Determine the [x, y] coordinate at the center of the cell enclosing the given text.  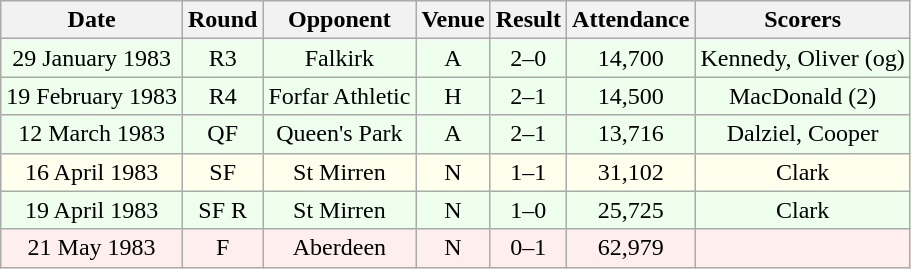
Scorers [802, 20]
F [222, 248]
Opponent [340, 20]
62,979 [631, 248]
R3 [222, 58]
H [453, 96]
12 March 1983 [92, 134]
Forfar Athletic [340, 96]
SF [222, 172]
14,500 [631, 96]
29 January 1983 [92, 58]
1–1 [528, 172]
Falkirk [340, 58]
SF R [222, 210]
R4 [222, 96]
16 April 1983 [92, 172]
Venue [453, 20]
0–1 [528, 248]
25,725 [631, 210]
31,102 [631, 172]
Date [92, 20]
21 May 1983 [92, 248]
Result [528, 20]
2–0 [528, 58]
14,700 [631, 58]
QF [222, 134]
Dalziel, Cooper [802, 134]
13,716 [631, 134]
19 April 1983 [92, 210]
Kennedy, Oliver (og) [802, 58]
Aberdeen [340, 248]
1–0 [528, 210]
19 February 1983 [92, 96]
Attendance [631, 20]
Round [222, 20]
MacDonald (2) [802, 96]
Queen's Park [340, 134]
